Capture the cell that displays the provided text and extract its [X, Y] central coordinate. 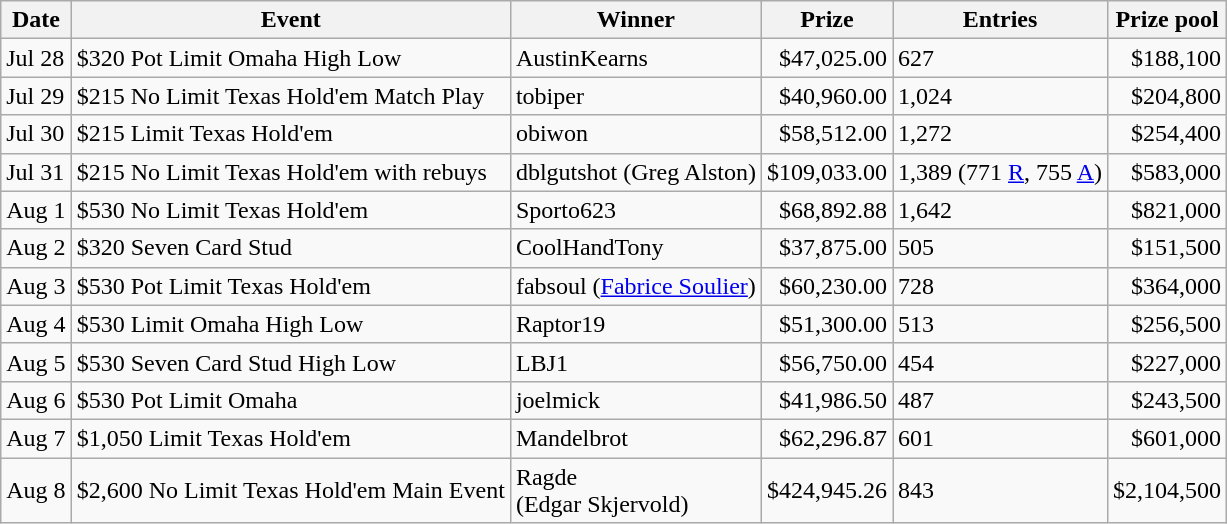
$47,025.00 [826, 58]
Prize pool [1168, 20]
$583,000 [1168, 172]
CoolHandTony [636, 248]
Aug 1 [36, 210]
$424,945.26 [826, 490]
1,272 [1000, 134]
$68,892.88 [826, 210]
joelmick [636, 400]
tobiper [636, 96]
$37,875.00 [826, 248]
$530 No Limit Texas Hold'em [290, 210]
$1,050 Limit Texas Hold'em [290, 438]
$188,100 [1168, 58]
$215 No Limit Texas Hold'em Match Play [290, 96]
$364,000 [1168, 286]
Raptor19 [636, 324]
$320 Pot Limit Omaha High Low [290, 58]
505 [1000, 248]
Date [36, 20]
627 [1000, 58]
$530 Limit Omaha High Low [290, 324]
Aug 8 [36, 490]
Ragde(Edgar Skjervold) [636, 490]
$254,400 [1168, 134]
601 [1000, 438]
dblgutshot (Greg Alston) [636, 172]
$215 Limit Texas Hold'em [290, 134]
1,024 [1000, 96]
Sporto623 [636, 210]
$243,500 [1168, 400]
Jul 30 [36, 134]
$58,512.00 [826, 134]
$530 Pot Limit Omaha [290, 400]
Aug 5 [36, 362]
$821,000 [1168, 210]
1,389 (771 R, 755 A) [1000, 172]
$601,000 [1168, 438]
$51,300.00 [826, 324]
$530 Pot Limit Texas Hold'em [290, 286]
obiwon [636, 134]
$2,104,500 [1168, 490]
Aug 6 [36, 400]
$320 Seven Card Stud [290, 248]
Jul 29 [36, 96]
Jul 28 [36, 58]
$60,230.00 [826, 286]
513 [1000, 324]
$40,960.00 [826, 96]
Mandelbrot [636, 438]
AustinKearns [636, 58]
454 [1000, 362]
Aug 3 [36, 286]
$109,033.00 [826, 172]
1,642 [1000, 210]
728 [1000, 286]
LBJ1 [636, 362]
$2,600 No Limit Texas Hold'em Main Event [290, 490]
$204,800 [1168, 96]
Event [290, 20]
487 [1000, 400]
Aug 7 [36, 438]
$256,500 [1168, 324]
$41,986.50 [826, 400]
Entries [1000, 20]
Winner [636, 20]
843 [1000, 490]
$215 No Limit Texas Hold'em with rebuys [290, 172]
$530 Seven Card Stud High Low [290, 362]
Aug 2 [36, 248]
$62,296.87 [826, 438]
fabsoul (Fabrice Soulier) [636, 286]
Aug 4 [36, 324]
$227,000 [1168, 362]
Prize [826, 20]
$56,750.00 [826, 362]
$151,500 [1168, 248]
Jul 31 [36, 172]
